Provide the [X, Y] coordinate of the cell's center where the given text is located.  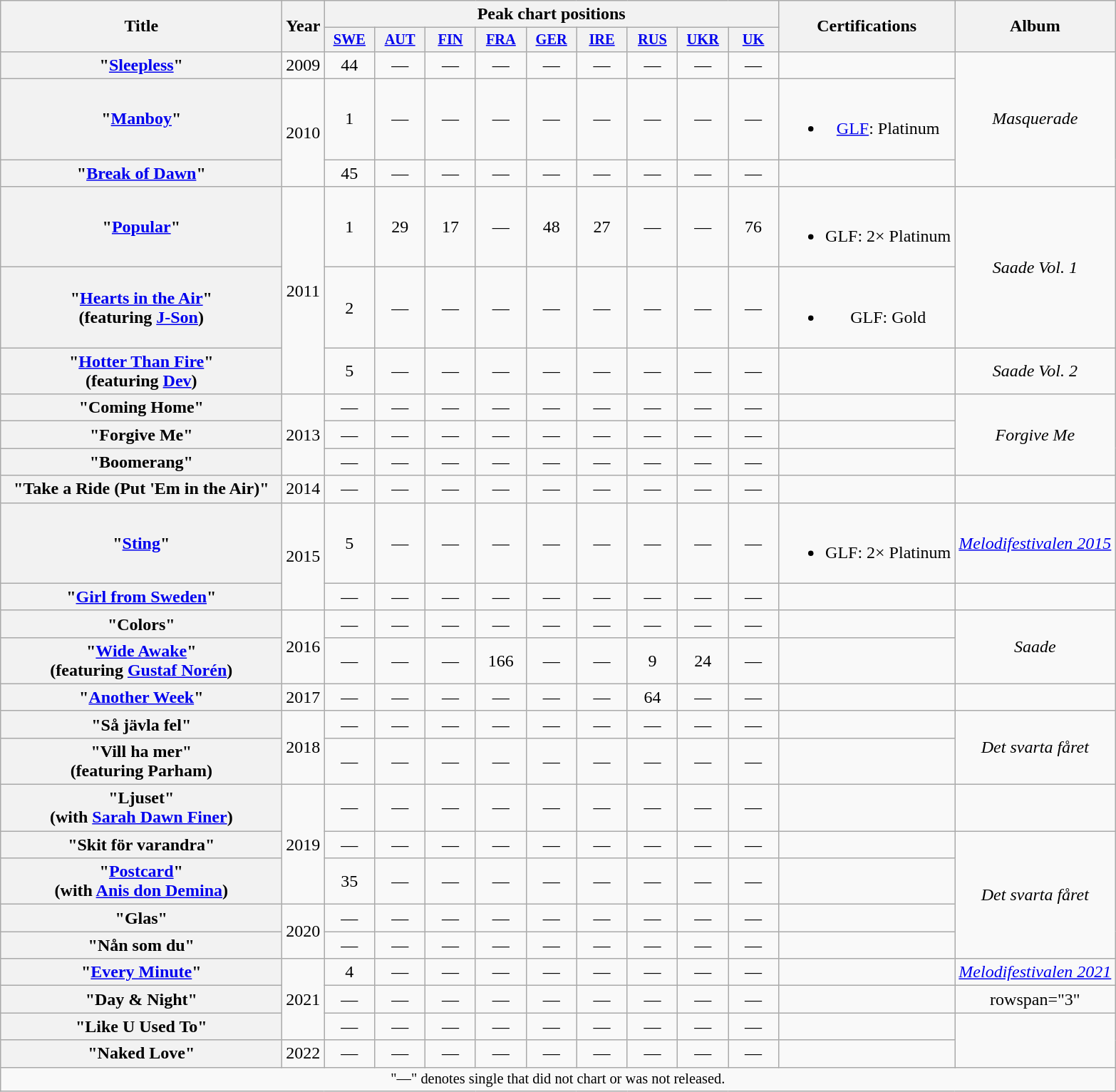
AUT [401, 40]
GLF: Gold [867, 308]
"Popular" [141, 227]
76 [754, 227]
FRA [500, 40]
"Day & Night" [141, 999]
"Sting" [141, 543]
"Vill ha mer"(featuring Parham) [141, 761]
2013 [304, 435]
29 [401, 227]
166 [500, 660]
35 [349, 881]
"Hotter Than Fire"(featuring Dev) [141, 371]
2021 [304, 999]
RUS [653, 40]
44 [349, 65]
2010 [304, 133]
IRE [601, 40]
Year [304, 26]
UKR [703, 40]
"Ljuset"(with Sarah Dawn Finer) [141, 808]
2 [349, 308]
2020 [304, 932]
9 [653, 660]
Melodifestivalen 2015 [1035, 543]
2016 [304, 647]
"Take a Ride (Put 'Em in the Air)" [141, 489]
"Skit för varandra" [141, 845]
4 [349, 972]
2014 [304, 489]
27 [601, 227]
"Every Minute" [141, 972]
2011 [304, 291]
Saade Vol. 1 [1035, 267]
GLF: Platinum [867, 120]
"Colors" [141, 624]
Certifications [867, 26]
17 [450, 227]
FIN [450, 40]
"Så jävla fel" [141, 724]
2022 [304, 1054]
"Coming Home" [141, 408]
Masquerade [1035, 118]
rowspan="3" [1035, 999]
UK [754, 40]
"Glas" [141, 918]
GER [552, 40]
"Like U Used To" [141, 1026]
24 [703, 660]
Forgive Me [1035, 435]
Album [1035, 26]
2017 [304, 697]
Saade [1035, 647]
"Another Week" [141, 697]
2019 [304, 845]
2018 [304, 747]
45 [349, 173]
SWE [349, 40]
"Boomerang" [141, 462]
Melodifestivalen 2021 [1035, 972]
"Forgive Me" [141, 435]
"Manboy" [141, 120]
Peak chart positions [552, 14]
"Girl from Sweden" [141, 597]
"Naked Love" [141, 1054]
2009 [304, 65]
"Break of Dawn" [141, 173]
"Nån som du" [141, 945]
48 [552, 227]
Saade Vol. 2 [1035, 371]
"Sleepless" [141, 65]
Title [141, 26]
"Wide Awake"(featuring Gustaf Norén) [141, 660]
"Postcard"(with Anis don Demina) [141, 881]
64 [653, 697]
"—" denotes single that did not chart or was not released. [558, 1079]
"Hearts in the Air"(featuring J-Son) [141, 308]
2015 [304, 556]
